Determine the (x, y) coordinate at the center of the cell enclosing the given text.  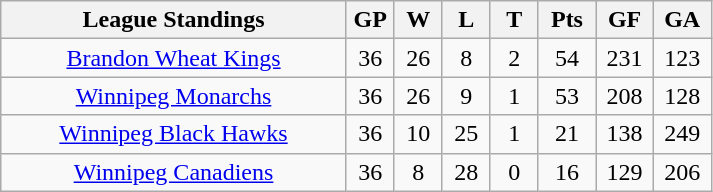
9 (466, 96)
28 (466, 172)
249 (682, 134)
T (514, 20)
League Standings (174, 20)
2 (514, 58)
25 (466, 134)
16 (567, 172)
Winnipeg Canadiens (174, 172)
Pts (567, 20)
Winnipeg Monarchs (174, 96)
Brandon Wheat Kings (174, 58)
208 (625, 96)
Winnipeg Black Hawks (174, 134)
138 (625, 134)
W (418, 20)
206 (682, 172)
129 (625, 172)
GF (625, 20)
231 (625, 58)
L (466, 20)
128 (682, 96)
0 (514, 172)
21 (567, 134)
10 (418, 134)
GA (682, 20)
53 (567, 96)
54 (567, 58)
GP (370, 20)
123 (682, 58)
